Output the [X, Y] coordinate of the center of the cell containing the given text.  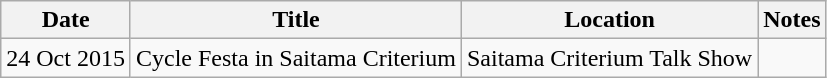
24 Oct 2015 [66, 58]
Location [609, 20]
Saitama Criterium Talk Show [609, 58]
Cycle Festa in Saitama Criterium [296, 58]
Date [66, 20]
Title [296, 20]
Notes [792, 20]
